From the cell containing the given text, extract its center point as (x, y) coordinate. 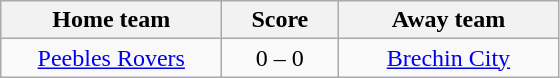
Home team (112, 20)
Away team (448, 20)
Brechin City (448, 58)
Peebles Rovers (112, 58)
Score (280, 20)
0 – 0 (280, 58)
